Output the [X, Y] coordinate of the center of the cell containing the given text.  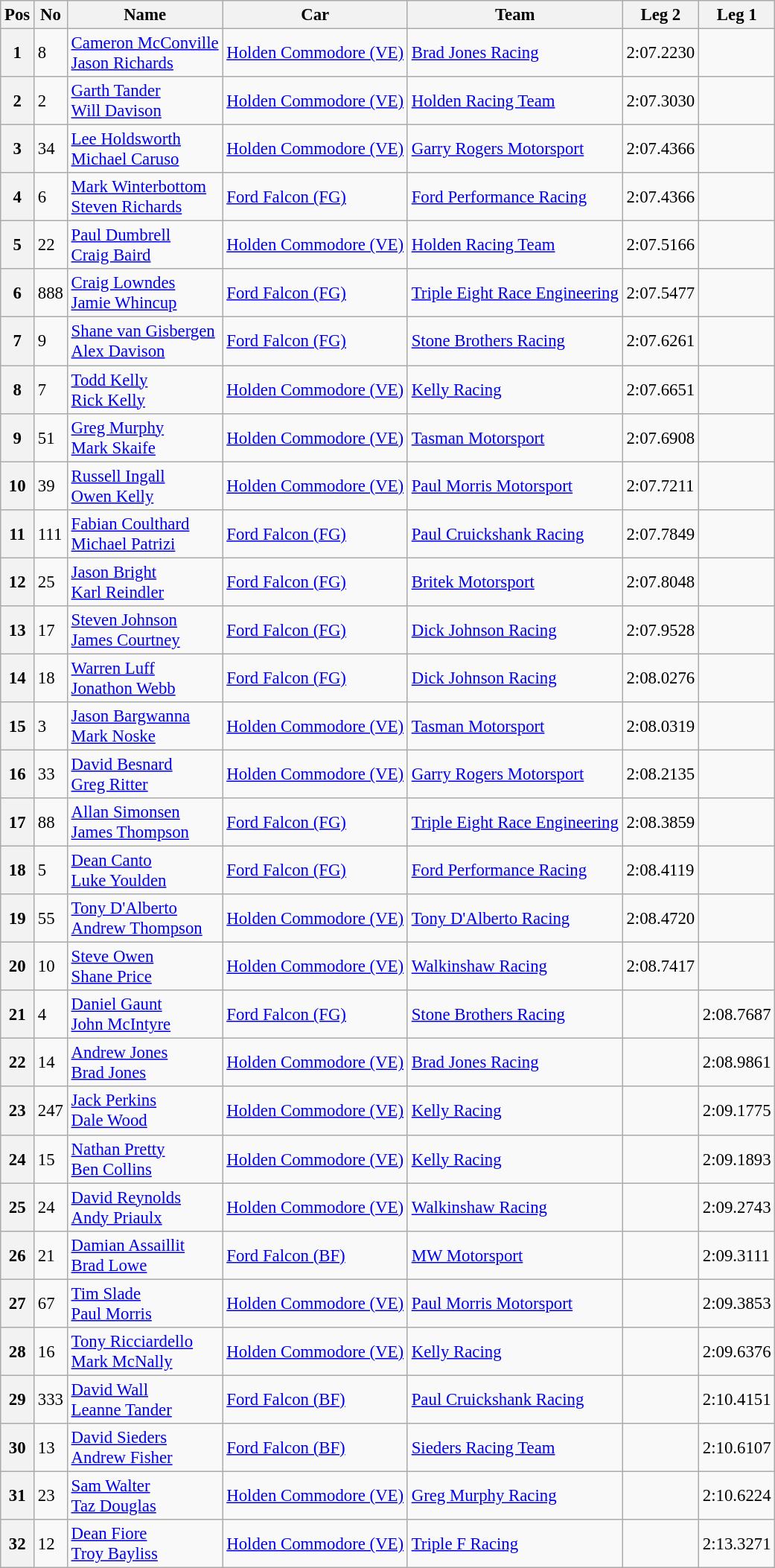
Shane van Gisbergen Alex Davison [144, 341]
1 [18, 54]
Dean Canto Luke Youlden [144, 871]
Triple F Racing [515, 1544]
2:07.2230 [660, 54]
2:09.2743 [737, 1208]
Greg Murphy Mark Skaife [144, 438]
19 [18, 919]
11 [18, 533]
Jack Perkins Dale Wood [144, 1111]
Steve Owen Shane Price [144, 966]
2:08.7687 [737, 1014]
2:07.9528 [660, 630]
2:08.4720 [660, 919]
Leg 1 [737, 15]
2:07.5166 [660, 246]
2:09.1775 [737, 1111]
2:07.3030 [660, 101]
2:08.0276 [660, 678]
Daniel Gaunt John McIntyre [144, 1014]
2:07.7849 [660, 533]
55 [51, 919]
David Sieders Andrew Fisher [144, 1447]
Warren Luff Jonathon Webb [144, 678]
Lee Holdsworth Michael Caruso [144, 149]
David Wall Leanne Tander [144, 1400]
Steven Johnson James Courtney [144, 630]
Greg Murphy Racing [515, 1495]
David Reynolds Andy Priaulx [144, 1208]
Jason Bargwanna Mark Noske [144, 727]
33 [51, 774]
2:08.9861 [737, 1063]
2:08.0319 [660, 727]
28 [18, 1352]
Sam Walter Taz Douglas [144, 1495]
26 [18, 1255]
2:07.7211 [660, 485]
34 [51, 149]
2:09.1893 [737, 1159]
2:08.2135 [660, 774]
2:09.3111 [737, 1255]
888 [51, 293]
Dean Fiore Troy Bayliss [144, 1544]
Team [515, 15]
Car [315, 15]
Nathan Pretty Ben Collins [144, 1159]
2:09.6376 [737, 1352]
Cameron McConville Jason Richards [144, 54]
Todd Kelly Rick Kelly [144, 390]
Name [144, 15]
Fabian Coulthard Michael Patrizi [144, 533]
2:07.6651 [660, 390]
Tony Ricciardello Mark McNally [144, 1352]
Sieders Racing Team [515, 1447]
30 [18, 1447]
2:10.6107 [737, 1447]
Pos [18, 15]
2:13.3271 [737, 1544]
2:10.6224 [737, 1495]
Mark Winterbottom Steven Richards [144, 197]
88 [51, 822]
No [51, 15]
Tony D'Alberto Andrew Thompson [144, 919]
20 [18, 966]
2:07.8048 [660, 582]
2:07.6908 [660, 438]
2:07.6261 [660, 341]
Garth Tander Will Davison [144, 101]
Leg 2 [660, 15]
29 [18, 1400]
2:08.4119 [660, 871]
David Besnard Greg Ritter [144, 774]
Allan Simonsen James Thompson [144, 822]
Tony D'Alberto Racing [515, 919]
Britek Motorsport [515, 582]
67 [51, 1303]
2:09.3853 [737, 1303]
247 [51, 1111]
Andrew Jones Brad Jones [144, 1063]
2:07.5477 [660, 293]
Craig Lowndes Jamie Whincup [144, 293]
2:08.7417 [660, 966]
27 [18, 1303]
2:08.3859 [660, 822]
31 [18, 1495]
333 [51, 1400]
Damian Assaillit Brad Lowe [144, 1255]
111 [51, 533]
Jason Bright Karl Reindler [144, 582]
Paul Dumbrell Craig Baird [144, 246]
39 [51, 485]
Tim Slade Paul Morris [144, 1303]
MW Motorsport [515, 1255]
Russell Ingall Owen Kelly [144, 485]
32 [18, 1544]
51 [51, 438]
2:10.4151 [737, 1400]
